Detect which cell encompasses the target text, then output its [X, Y] center coordinate. 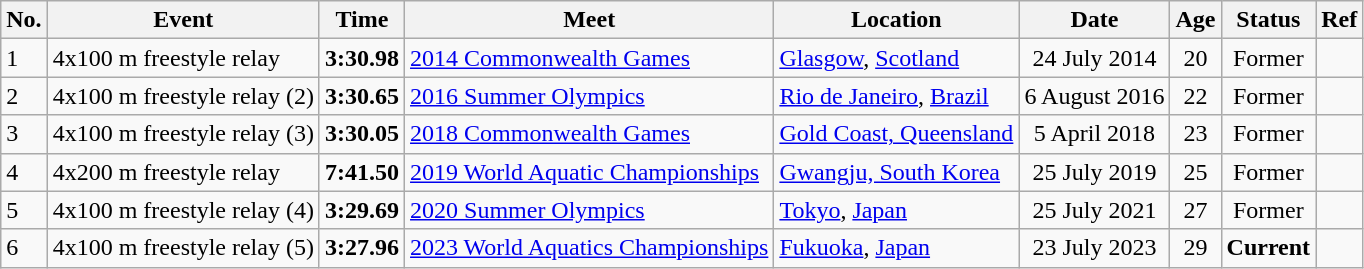
24 July 2014 [1094, 58]
7:41.50 [362, 172]
4 [24, 172]
4x100 m freestyle relay (5) [183, 248]
3:30.65 [362, 96]
Location [896, 20]
27 [1196, 210]
Date [1094, 20]
4x200 m freestyle relay [183, 172]
Age [1196, 20]
3 [24, 134]
25 July 2019 [1094, 172]
Tokyo, Japan [896, 210]
23 July 2023 [1094, 248]
4x100 m freestyle relay [183, 58]
29 [1196, 248]
20 [1196, 58]
Ref [1340, 20]
4x100 m freestyle relay (2) [183, 96]
6 August 2016 [1094, 96]
5 April 2018 [1094, 134]
25 [1196, 172]
3:27.96 [362, 248]
2019 World Aquatic Championships [590, 172]
1 [24, 58]
25 July 2021 [1094, 210]
Glasgow, Scotland [896, 58]
5 [24, 210]
2 [24, 96]
23 [1196, 134]
Gwangju, South Korea [896, 172]
Event [183, 20]
Rio de Janeiro, Brazil [896, 96]
Status [1268, 20]
Fukuoka, Japan [896, 248]
2016 Summer Olympics [590, 96]
Current [1268, 248]
4x100 m freestyle relay (3) [183, 134]
3:30.05 [362, 134]
2020 Summer Olympics [590, 210]
3:29.69 [362, 210]
2023 World Aquatics Championships [590, 248]
No. [24, 20]
6 [24, 248]
2018 Commonwealth Games [590, 134]
Gold Coast, Queensland [896, 134]
22 [1196, 96]
2014 Commonwealth Games [590, 58]
Time [362, 20]
3:30.98 [362, 58]
Meet [590, 20]
4x100 m freestyle relay (4) [183, 210]
